For the text-containing cell, return its midpoint in [X, Y] coordinate format. 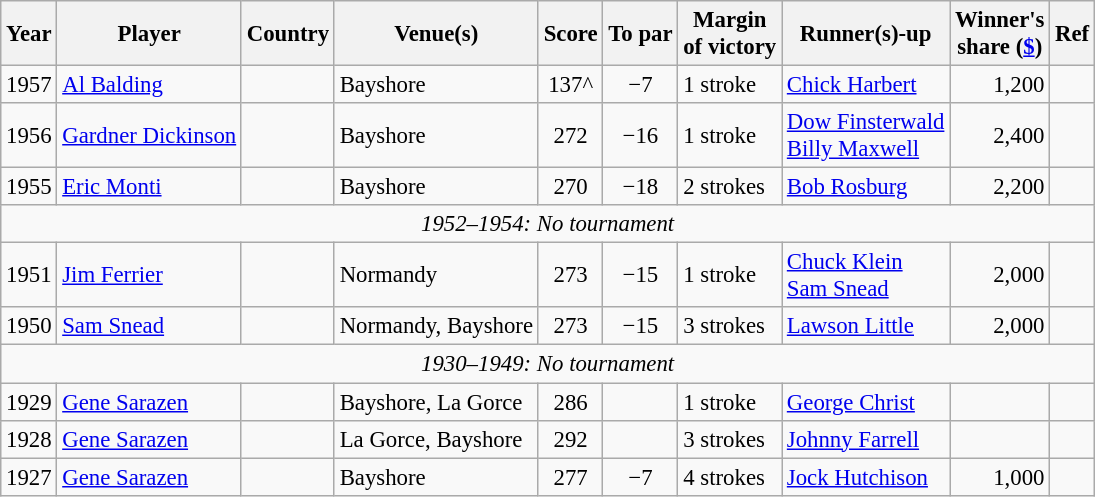
Runner(s)-up [866, 34]
1928 [29, 439]
−18 [640, 187]
Country [288, 34]
1950 [29, 327]
1955 [29, 187]
270 [570, 187]
1956 [29, 136]
Lawson Little [866, 327]
Venue(s) [436, 34]
1951 [29, 276]
2,200 [1000, 187]
Player [150, 34]
La Gorce, Bayshore [436, 439]
2 strokes [730, 187]
Bayshore, La Gorce [436, 402]
Jock Hutchison [866, 477]
Year [29, 34]
Score [570, 34]
1,200 [1000, 85]
Chick Harbert [866, 85]
1957 [29, 85]
−16 [640, 136]
1927 [29, 477]
4 strokes [730, 477]
1,000 [1000, 477]
Sam Snead [150, 327]
292 [570, 439]
Eric Monti [150, 187]
286 [570, 402]
Dow Finsterwald Billy Maxwell [866, 136]
1930–1949: No tournament [548, 364]
Ref [1072, 34]
Gardner Dickinson [150, 136]
Al Balding [150, 85]
Winner'sshare ($) [1000, 34]
2,400 [1000, 136]
1952–1954: No tournament [548, 224]
1929 [29, 402]
To par [640, 34]
Johnny Farrell [866, 439]
Bob Rosburg [866, 187]
137^ [570, 85]
George Christ [866, 402]
Normandy [436, 276]
Chuck Klein Sam Snead [866, 276]
Normandy, Bayshore [436, 327]
Jim Ferrier [150, 276]
277 [570, 477]
272 [570, 136]
Marginof victory [730, 34]
